Pinpoint the cell where the given text exists, returning its [x, y] midpoint coordinate. 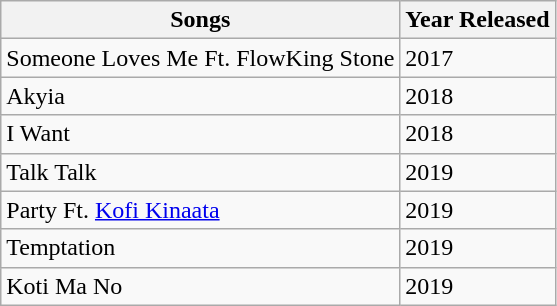
Temptation [200, 248]
Year Released [478, 20]
Talk Talk [200, 172]
Koti Ma No [200, 286]
Akyia [200, 96]
2017 [478, 58]
Someone Loves Me Ft. FlowKing Stone [200, 58]
Songs [200, 20]
Party Ft. Kofi Kinaata [200, 210]
I Want [200, 134]
